From the cell containing the given text, extract its center point as [x, y] coordinate. 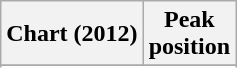
Peakposition [189, 34]
Chart (2012) [72, 34]
